Identify which cell holds the provided text, then report its (x, y) central coordinate. 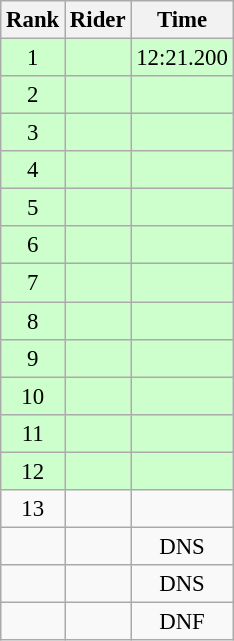
12 (33, 471)
Time (182, 20)
7 (33, 283)
Rank (33, 20)
1 (33, 58)
6 (33, 245)
4 (33, 170)
Rider (98, 20)
12:21.200 (182, 58)
DNF (182, 621)
11 (33, 433)
13 (33, 509)
8 (33, 321)
5 (33, 208)
10 (33, 396)
2 (33, 95)
9 (33, 358)
3 (33, 133)
